Extract the (x, y) coordinate from the center of the cell holding the provided text.  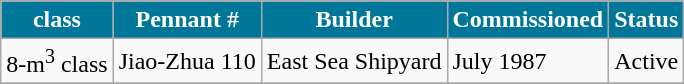
Pennant # (187, 20)
Jiao-Zhua 110 (187, 62)
July 1987 (528, 62)
8-m3 class (57, 62)
Builder (354, 20)
class (57, 20)
Commissioned (528, 20)
Status (646, 20)
Active (646, 62)
East Sea Shipyard (354, 62)
